Capture the cell that displays the provided text and extract its [X, Y] central coordinate. 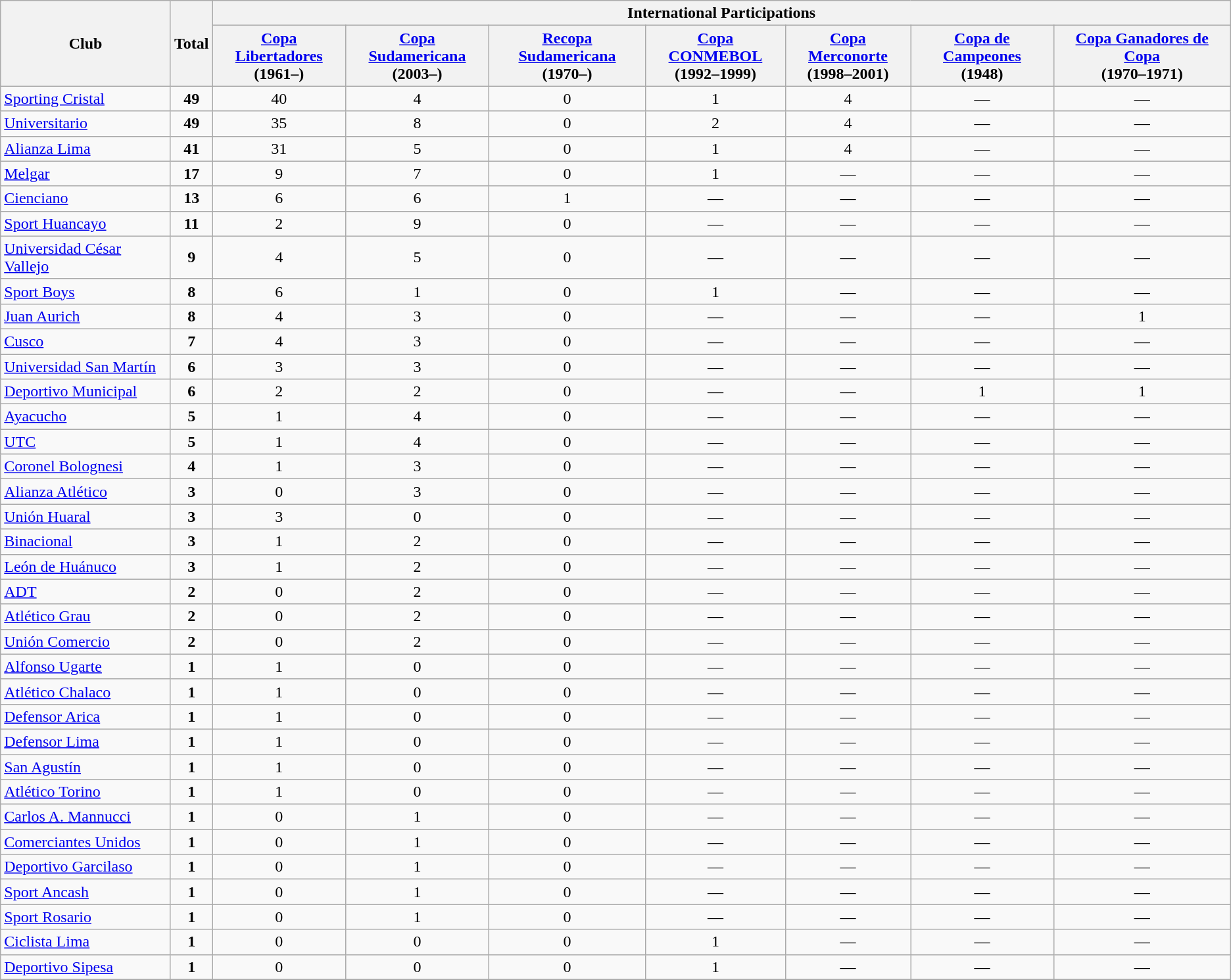
Comerciantes Unidos [85, 842]
40 [279, 99]
Universidad San Martín [85, 366]
Copa de Campeones (1948) [982, 56]
ADT [85, 592]
Alianza Lima [85, 149]
Deportivo Sipesa [85, 967]
Deportivo Garcilaso [85, 867]
Deportivo Municipal [85, 392]
Defensor Arica [85, 716]
Copa CONMEBOL(1992–1999) [715, 56]
Copa Ganadores de Copa (1970–1971) [1142, 56]
Total [191, 43]
Binacional [85, 542]
Sport Ancash [85, 892]
Copa Merconorte(1998–2001) [848, 56]
Cusco [85, 341]
Ayacucho [85, 417]
Sport Boys [85, 291]
León de Huánuco [85, 567]
Sport Huancayo [85, 223]
Ciclista Lima [85, 942]
Alfonso Ugarte [85, 666]
Cienciano [85, 198]
UTC [85, 442]
Copa Libertadores(1961–) [279, 56]
31 [279, 149]
Juan Aurich [85, 316]
Alianza Atlético [85, 492]
Universitario [85, 124]
Atlético Chalaco [85, 691]
35 [279, 124]
13 [191, 198]
41 [191, 149]
17 [191, 174]
Atlético Grau [85, 617]
Carlos A. Mannucci [85, 817]
Sport Rosario [85, 917]
International Participations [721, 13]
Coronel Bolognesi [85, 467]
Melgar [85, 174]
Copa Sudamericana(2003–) [418, 56]
Unión Huaral [85, 517]
San Agustín [85, 767]
Club [85, 43]
Universidad César Vallejo [85, 258]
Sporting Cristal [85, 99]
Unión Comercio [85, 642]
Recopa Sudamericana(1970–) [567, 56]
Atlético Torino [85, 792]
Defensor Lima [85, 741]
11 [191, 223]
